Return (x, y) of the center of cell containing provided text 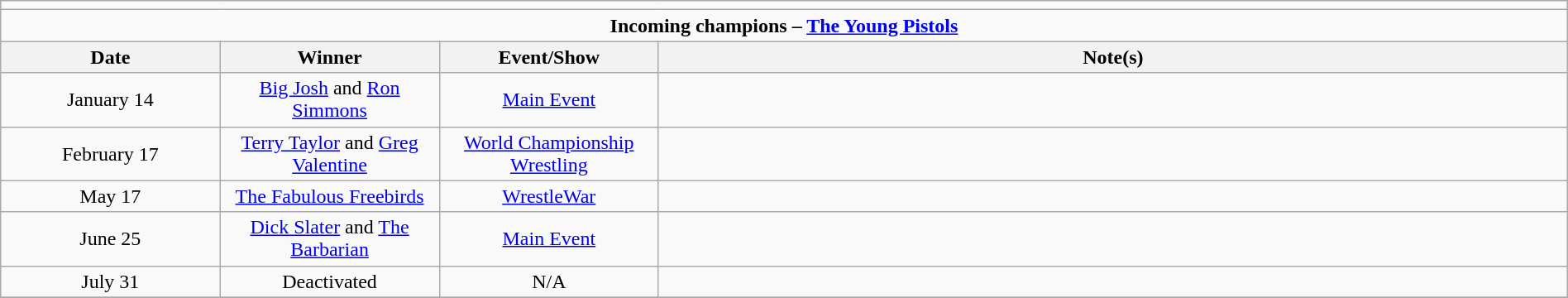
Winner (329, 57)
Dick Slater and The Barbarian (329, 238)
Terry Taylor and Greg Valentine (329, 154)
N/A (549, 281)
WrestleWar (549, 196)
The Fabulous Freebirds (329, 196)
Big Josh and Ron Simmons (329, 99)
Deactivated (329, 281)
June 25 (111, 238)
January 14 (111, 99)
May 17 (111, 196)
Date (111, 57)
Incoming champions – The Young Pistols (784, 26)
February 17 (111, 154)
July 31 (111, 281)
Event/Show (549, 57)
World Championship Wrestling (549, 154)
Note(s) (1113, 57)
